Identify which cell holds the provided text, then report its [X, Y] central coordinate. 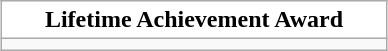
Lifetime Achievement Award [194, 20]
